Detect which cell encompasses the target text, then output its (x, y) center coordinate. 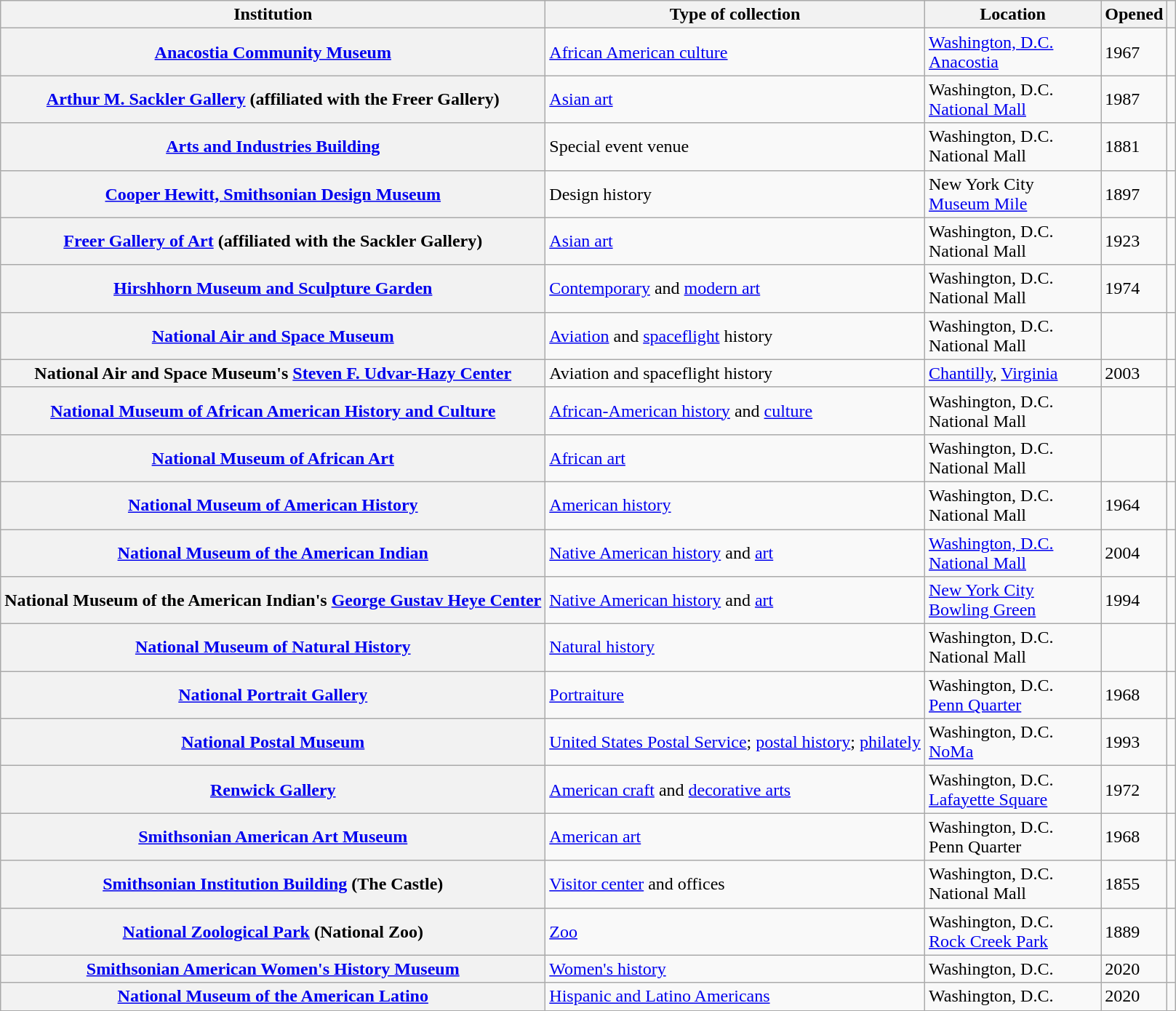
American history (735, 505)
Chantilly, Virginia (1012, 373)
Contemporary and modern art (735, 288)
Washington, D.C. Rock Creek Park (1012, 931)
Portraiture (735, 695)
Hirshhorn Museum and Sculpture Garden (273, 288)
New York City Museum Mile (1012, 193)
1993 (1135, 742)
National Zoological Park (National Zoo) (273, 931)
Washington, D.C. Anacostia (1012, 52)
United States Postal Service; postal history; philately (735, 742)
1897 (1135, 193)
Smithsonian American Art Museum (273, 836)
Arts and Industries Building (273, 147)
Freer Gallery of Art (affiliated with the Sackler Gallery) (273, 241)
1994 (1135, 601)
Type of collection (735, 15)
National Postal Museum (273, 742)
1889 (1135, 931)
American art (735, 836)
Special event venue (735, 147)
National Museum of African American History and Culture (273, 410)
Visitor center and offices (735, 884)
2003 (1135, 373)
Washington, D.C. NoMa (1012, 742)
Design history (735, 193)
African art (735, 458)
Cooper Hewitt, Smithsonian Design Museum (273, 193)
New York City Bowling Green (1012, 601)
Institution (273, 15)
National Museum of the American Latino (273, 996)
National Museum of African Art (273, 458)
African American culture (735, 52)
Smithsonian Institution Building (The Castle) (273, 884)
Arthur M. Sackler Gallery (affiliated with the Freer Gallery) (273, 99)
1974 (1135, 288)
Renwick Gallery (273, 790)
1855 (1135, 884)
African-American history and culture (735, 410)
1964 (1135, 505)
National Museum of the American Indian (273, 553)
American craft and decorative arts (735, 790)
Anacostia Community Museum (273, 52)
1881 (1135, 147)
Natural history (735, 647)
Location (1012, 15)
National Museum of Natural History (273, 647)
1967 (1135, 52)
1972 (1135, 790)
National Portrait Gallery (273, 695)
National Museum of American History (273, 505)
Women's history (735, 969)
Smithsonian American Women's History Museum (273, 969)
Hispanic and Latino Americans (735, 996)
National Air and Space Museum (273, 336)
2004 (1135, 553)
1987 (1135, 99)
Opened (1135, 15)
National Air and Space Museum's Steven F. Udvar-Hazy Center (273, 373)
Zoo (735, 931)
Washington, D.C. Lafayette Square (1012, 790)
1923 (1135, 241)
National Museum of the American Indian's George Gustav Heye Center (273, 601)
